Provide the [X, Y] coordinate of the cell's center where the given text is located.  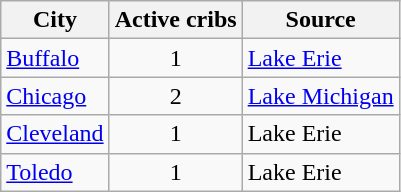
Active cribs [176, 20]
Lake Michigan [320, 96]
Buffalo [55, 58]
Chicago [55, 96]
Source [320, 20]
City [55, 20]
Toledo [55, 172]
2 [176, 96]
Cleveland [55, 134]
